Identify which cell holds the provided text, then report its (X, Y) central coordinate. 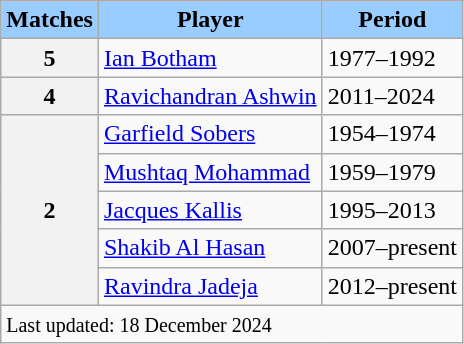
1977–1992 (392, 58)
1995–2013 (392, 210)
2011–2024 (392, 96)
Last updated: 18 December 2024 (232, 324)
4 (50, 96)
2 (50, 210)
Ravichandran Ashwin (210, 96)
Matches (50, 20)
Ravindra Jadeja (210, 286)
Period (392, 20)
Ian Botham (210, 58)
2012–present (392, 286)
Mushtaq Mohammad (210, 172)
1954–1974 (392, 134)
2007–present (392, 248)
Shakib Al Hasan (210, 248)
Jacques Kallis (210, 210)
Garfield Sobers (210, 134)
Player (210, 20)
1959–1979 (392, 172)
5 (50, 58)
